Search for the cell housing the specified text and yield its [X, Y] center coordinate. 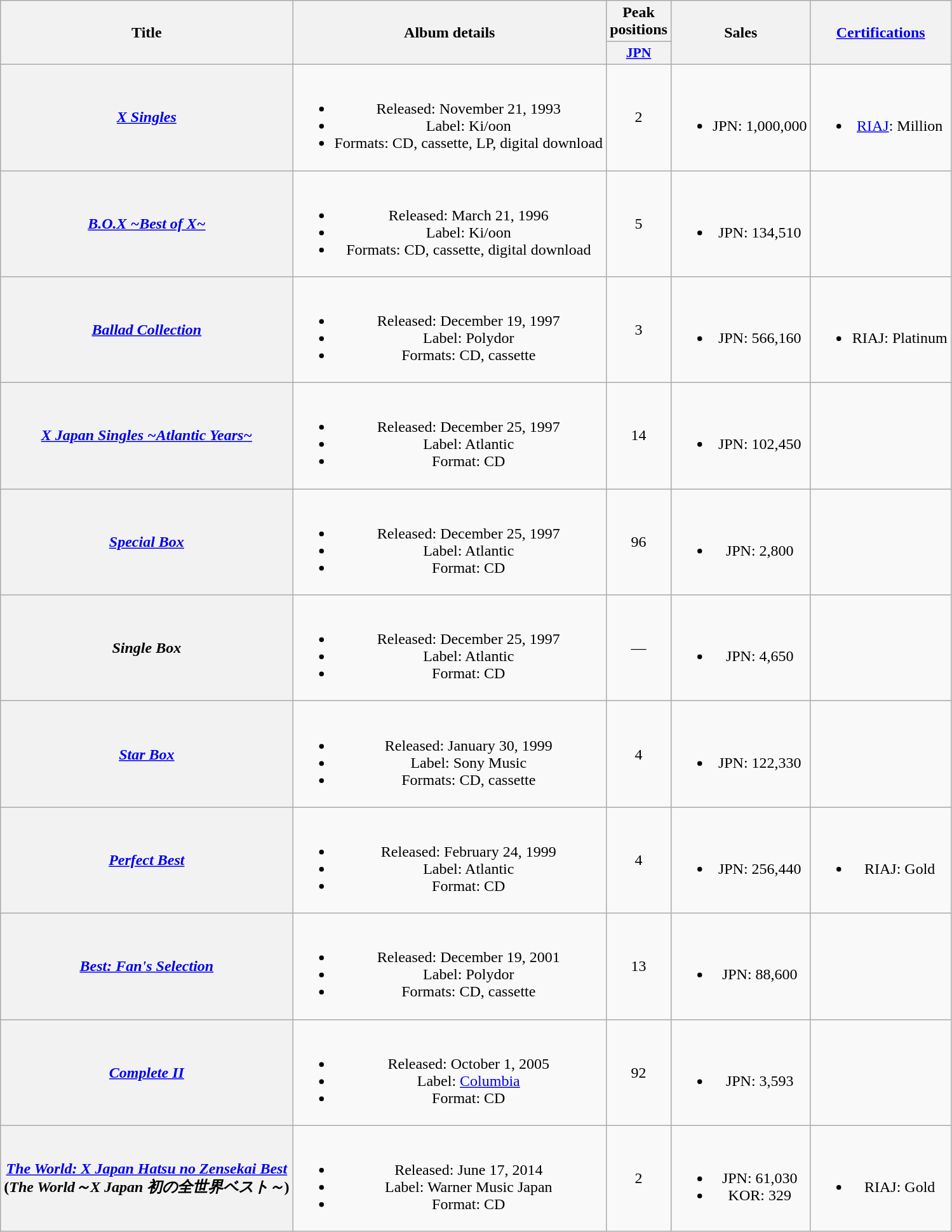
— [639, 648]
JPN: 88,600 [741, 967]
RIAJ: Platinum [880, 330]
14 [639, 436]
The World: X Japan Hatsu no Zensekai Best (The World～X Japan 初の全世界ベスト～) [147, 1179]
96 [639, 542]
Released: December 19, 2001Label: PolydorFormats: CD, cassette [450, 967]
Released: February 24, 1999Label: AtlanticFormat: CD [450, 860]
Special Box [147, 542]
Single Box [147, 648]
JPN: 256,440 [741, 860]
JPN: 566,160 [741, 330]
13 [639, 967]
JPN: 4,650 [741, 648]
JPN: 61,030KOR: 329 [741, 1179]
JPN: 2,800 [741, 542]
B.O.X ~Best of X~ [147, 224]
Certifications [880, 33]
Released: December 19, 1997Label: PolydorFormats: CD, cassette [450, 330]
RIAJ: Million [880, 117]
3 [639, 330]
JPN: 134,510 [741, 224]
5 [639, 224]
Album details [450, 33]
92 [639, 1072]
JPN [639, 53]
JPN: 102,450 [741, 436]
JPN: 3,593 [741, 1072]
Peak positions [639, 22]
Released: January 30, 1999Label: Sony MusicFormats: CD, cassette [450, 754]
Released: November 21, 1993Label: Ki/oonFormats: CD, cassette, LP, digital download [450, 117]
Complete II [147, 1072]
Perfect Best [147, 860]
Ballad Collection [147, 330]
Released: October 1, 2005Label: ColumbiaFormat: CD [450, 1072]
X Singles [147, 117]
Released: June 17, 2014Label: Warner Music JapanFormat: CD [450, 1179]
X Japan Singles ~Atlantic Years~ [147, 436]
Released: March 21, 1996Label: Ki/oonFormats: CD, cassette, digital download [450, 224]
JPN: 1,000,000 [741, 117]
JPN: 122,330 [741, 754]
Star Box [147, 754]
Sales [741, 33]
Best: Fan's Selection [147, 967]
Title [147, 33]
